Return (x, y) of the center of cell containing provided text 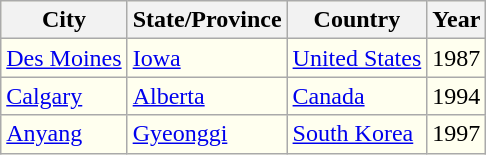
Calgary (64, 96)
State/Province (207, 20)
Alberta (207, 96)
1987 (456, 58)
1994 (456, 96)
Iowa (207, 58)
South Korea (357, 134)
Canada (357, 96)
Anyang (64, 134)
Year (456, 20)
Country (357, 20)
Des Moines (64, 58)
Gyeonggi (207, 134)
United States (357, 58)
City (64, 20)
1997 (456, 134)
